Detect which cell encompasses the target text, then output its [x, y] center coordinate. 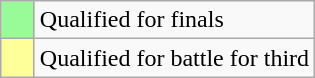
Qualified for battle for third [174, 58]
Qualified for finals [174, 20]
